Locate the cell with the specified text and output its [X, Y] center coordinate. 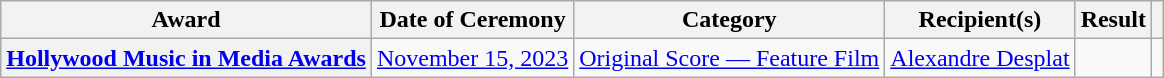
Date of Ceremony [472, 20]
November 15, 2023 [472, 58]
Original Score — Feature Film [730, 58]
Result [1113, 20]
Category [730, 20]
Award [186, 20]
Recipient(s) [980, 20]
Alexandre Desplat [980, 58]
Hollywood Music in Media Awards [186, 58]
